Scan for the cell matching the given text and deliver its (x, y) coordinate at center. 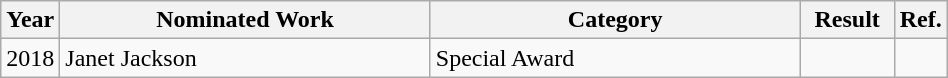
Year (30, 20)
Special Award (615, 58)
Janet Jackson (245, 58)
2018 (30, 58)
Result (847, 20)
Nominated Work (245, 20)
Ref. (920, 20)
Category (615, 20)
